Determine the [X, Y] coordinate at the center of the cell enclosing the given text.  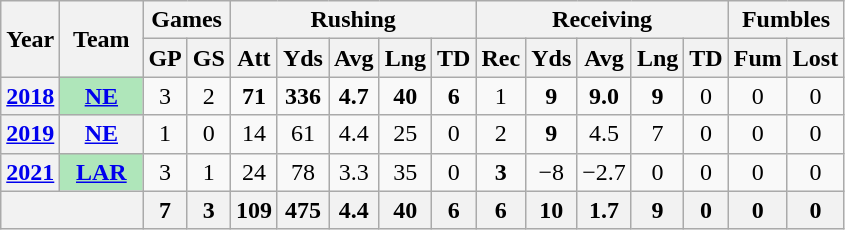
35 [405, 172]
4.5 [604, 134]
109 [254, 210]
Att [254, 58]
Receiving [602, 20]
3.3 [354, 172]
2018 [30, 96]
Fumbles [786, 20]
10 [552, 210]
LAR [102, 172]
−8 [552, 172]
Lost [815, 58]
Rec [501, 58]
Games [186, 20]
78 [302, 172]
Year [30, 39]
−2.7 [604, 172]
GS [208, 58]
24 [254, 172]
Fum [758, 58]
Team [102, 39]
2019 [30, 134]
GP [165, 58]
1.7 [604, 210]
Rushing [353, 20]
9.0 [604, 96]
336 [302, 96]
61 [302, 134]
14 [254, 134]
475 [302, 210]
71 [254, 96]
25 [405, 134]
4.7 [354, 96]
2021 [30, 172]
